Find where the given text appears and provide that cell's center as (x, y) coordinate. 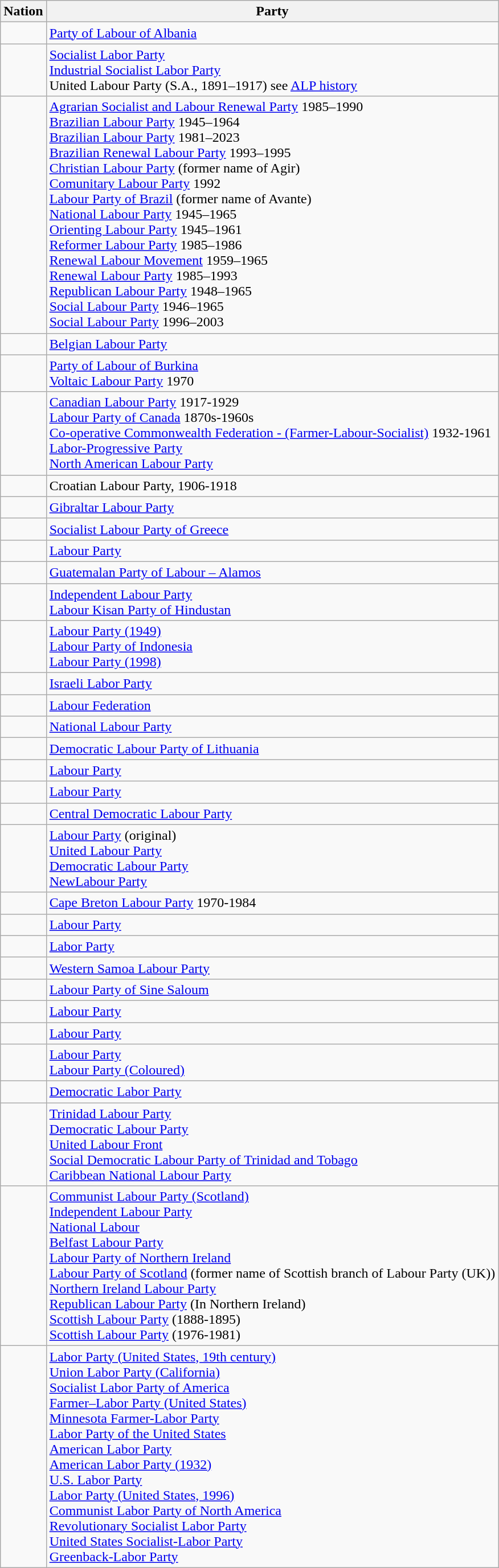
National Labour Party (272, 727)
Labour Federation (272, 705)
Belgian Labour Party (272, 344)
Democratic Labour Party of Lithuania (272, 749)
Guatemalan Party of Labour – Alamos (272, 572)
Cape Breton Labour Party 1970-1984 (272, 903)
Nation (23, 11)
Israeli Labor Party (272, 684)
Trinidad Labour PartyDemocratic Labour PartyUnited Labour FrontSocial Democratic Labour Party of Trinidad and TobagoCaribbean National Labour Party (272, 1144)
Labor Party (272, 946)
Party of Labour of Albania (272, 33)
Labour Party (original)United Labour PartyDemocratic Labour PartyNewLabour Party (272, 859)
Socialist Labour Party of Greece (272, 529)
Independent Labour PartyLabour Kisan Party of Hindustan (272, 601)
Gibraltar Labour Party (272, 507)
Croatian Labour Party, 1906-1918 (272, 486)
Democratic Labor Party (272, 1092)
Western Samoa Labour Party (272, 968)
Labour PartyLabour Party (Coloured) (272, 1062)
Party of Labour of BurkinaVoltaic Labour Party 1970 (272, 373)
Socialist Labor PartyIndustrial Socialist Labor PartyUnited Labour Party (S.A., 1891–1917) see ALP history (272, 70)
Party (272, 11)
Labour Party of Sine Saloum (272, 990)
Labour Party (1949)Labour Party of IndonesiaLabour Party (1998) (272, 647)
Central Democratic Labour Party (272, 814)
